Locate the cell with the specified text and output its [X, Y] center coordinate. 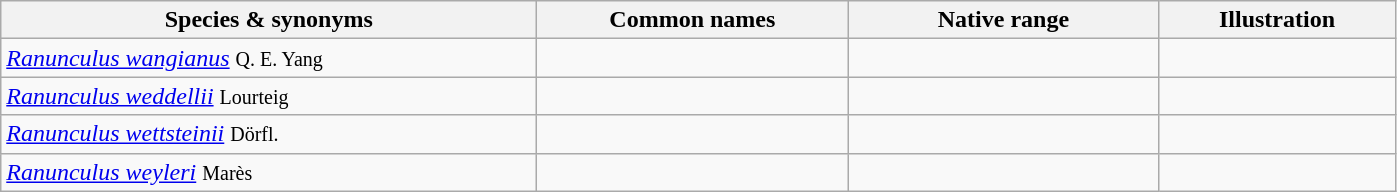
Common names [692, 20]
Species & synonyms [269, 20]
Native range [1004, 20]
Ranunculus wettsteinii Dörfl. [269, 134]
Ranunculus weddellii Lourteig [269, 96]
Ranunculus weyleri Marès [269, 172]
Ranunculus wangianus Q. E. Yang [269, 58]
Illustration [1277, 20]
